From the cell containing the given text, extract its center point as [x, y] coordinate. 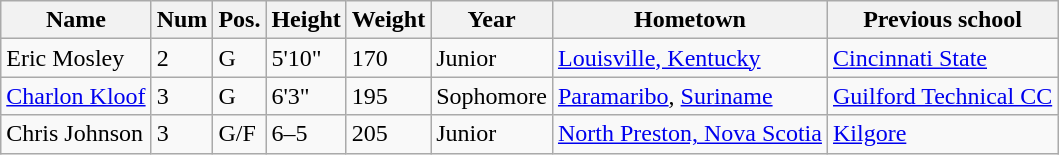
5'10" [306, 58]
6–5 [306, 134]
Num [182, 20]
Paramaribo, Suriname [690, 96]
Year [492, 20]
Name [76, 20]
Hometown [690, 20]
Previous school [942, 20]
Chris Johnson [76, 134]
Pos. [240, 20]
195 [388, 96]
205 [388, 134]
Eric Mosley [76, 58]
Weight [388, 20]
Guilford Technical CC [942, 96]
Kilgore [942, 134]
Cincinnati State [942, 58]
Louisville, Kentucky [690, 58]
North Preston, Nova Scotia [690, 134]
2 [182, 58]
6'3" [306, 96]
G/F [240, 134]
Charlon Kloof [76, 96]
170 [388, 58]
Sophomore [492, 96]
Height [306, 20]
